Identify which cell holds the provided text, then report its [X, Y] central coordinate. 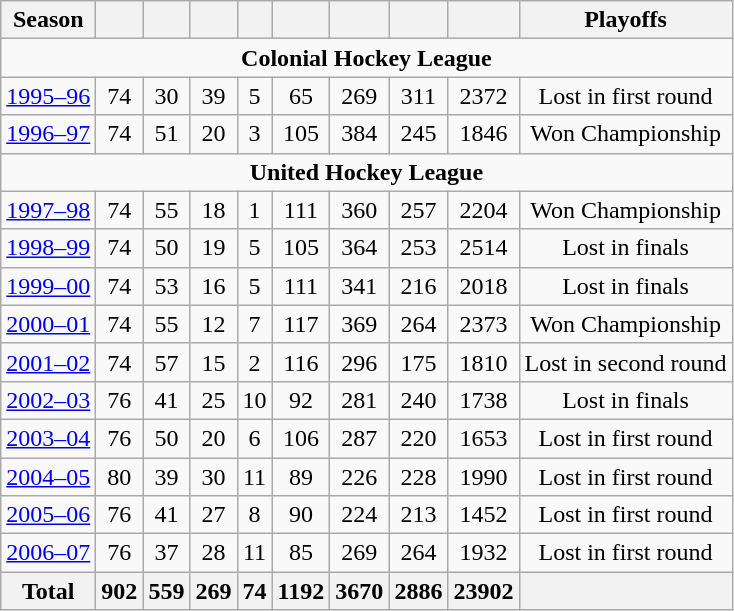
2372 [484, 96]
89 [301, 477]
57 [166, 362]
296 [360, 362]
1810 [484, 362]
384 [360, 134]
Colonial Hockey League [366, 58]
United Hockey League [366, 172]
216 [418, 286]
Season [48, 20]
287 [360, 438]
369 [360, 324]
1192 [301, 591]
2005–06 [48, 515]
240 [418, 400]
116 [301, 362]
220 [418, 438]
Lost in second round [626, 362]
1653 [484, 438]
1846 [484, 134]
1999–00 [48, 286]
281 [360, 400]
1738 [484, 400]
80 [120, 477]
3670 [360, 591]
2004–05 [48, 477]
Total [48, 591]
2886 [418, 591]
25 [214, 400]
23902 [484, 591]
92 [301, 400]
2002–03 [48, 400]
1932 [484, 553]
7 [254, 324]
12 [214, 324]
Playoffs [626, 20]
53 [166, 286]
51 [166, 134]
902 [120, 591]
2006–07 [48, 553]
2514 [484, 248]
253 [418, 248]
341 [360, 286]
228 [418, 477]
2204 [484, 210]
37 [166, 553]
2000–01 [48, 324]
117 [301, 324]
245 [418, 134]
8 [254, 515]
90 [301, 515]
2003–04 [48, 438]
2373 [484, 324]
226 [360, 477]
27 [214, 515]
360 [360, 210]
1998–99 [48, 248]
28 [214, 553]
224 [360, 515]
1995–96 [48, 96]
18 [214, 210]
1452 [484, 515]
1996–97 [48, 134]
3 [254, 134]
1 [254, 210]
106 [301, 438]
65 [301, 96]
311 [418, 96]
85 [301, 553]
364 [360, 248]
2 [254, 362]
2001–02 [48, 362]
19 [214, 248]
16 [214, 286]
6 [254, 438]
1997–98 [48, 210]
175 [418, 362]
213 [418, 515]
1990 [484, 477]
15 [214, 362]
10 [254, 400]
2018 [484, 286]
257 [418, 210]
559 [166, 591]
